Return the [X, Y] coordinate for the center point of the cell that contains the specified text.  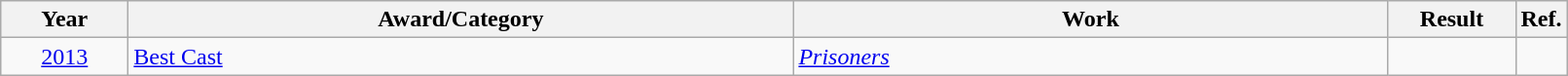
Result [1452, 19]
2013 [64, 57]
Prisoners [1090, 57]
Ref. [1542, 19]
Year [64, 19]
Work [1090, 19]
Award/Category [461, 19]
Best Cast [461, 57]
